Find where the given text appears and provide that cell's center as (X, Y) coordinate. 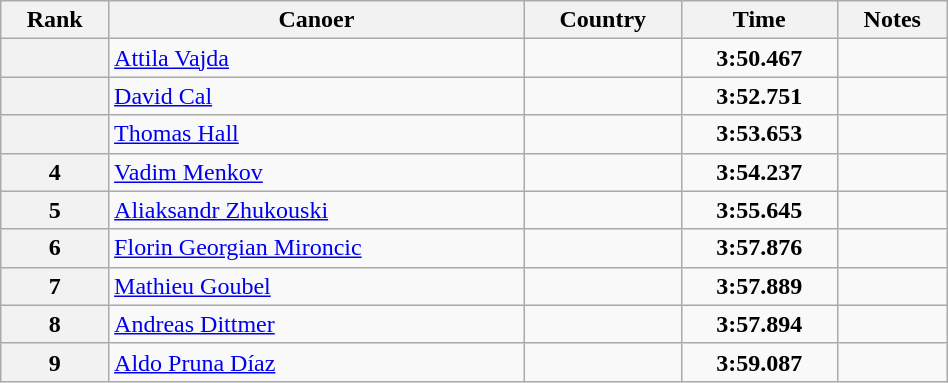
3:57.876 (759, 248)
6 (55, 248)
Country (602, 20)
8 (55, 324)
Aldo Pruna Díaz (317, 362)
Attila Vajda (317, 58)
7 (55, 286)
3:50.467 (759, 58)
Aliaksandr Zhukouski (317, 210)
3:54.237 (759, 172)
4 (55, 172)
3:53.653 (759, 134)
Mathieu Goubel (317, 286)
3:57.894 (759, 324)
9 (55, 362)
3:52.751 (759, 96)
3:55.645 (759, 210)
Florin Georgian Mironcic (317, 248)
Vadim Menkov (317, 172)
Time (759, 20)
5 (55, 210)
Rank (55, 20)
Thomas Hall (317, 134)
David Cal (317, 96)
Canoer (317, 20)
3:59.087 (759, 362)
Andreas Dittmer (317, 324)
Notes (892, 20)
3:57.889 (759, 286)
